From the cell containing the given text, extract its center point as [X, Y] coordinate. 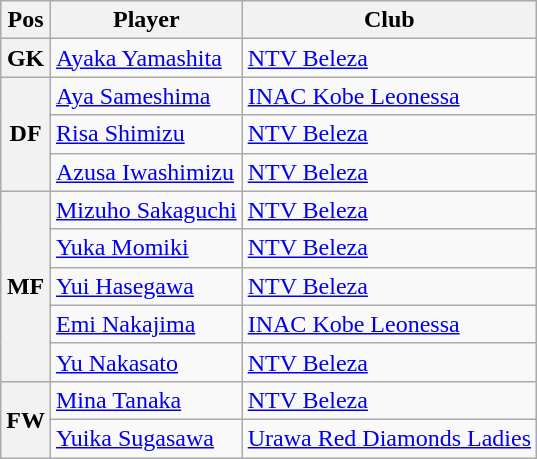
Urawa Red Diamonds Ladies [389, 438]
Azusa Iwashimizu [146, 172]
Club [389, 20]
Yuka Momiki [146, 248]
MF [26, 286]
Risa Shimizu [146, 134]
Emi Nakajima [146, 324]
Ayaka Yamashita [146, 58]
Pos [26, 20]
Mizuho Sakaguchi [146, 210]
Yu Nakasato [146, 362]
GK [26, 58]
Aya Sameshima [146, 96]
Mina Tanaka [146, 400]
Yuika Sugasawa [146, 438]
Player [146, 20]
FW [26, 419]
DF [26, 134]
Yui Hasegawa [146, 286]
